Return (x, y) of the center of cell containing provided text 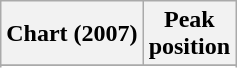
Peak position (189, 34)
Chart (2007) (72, 34)
